Scan for the cell matching the given text and deliver its [X, Y] coordinate at center. 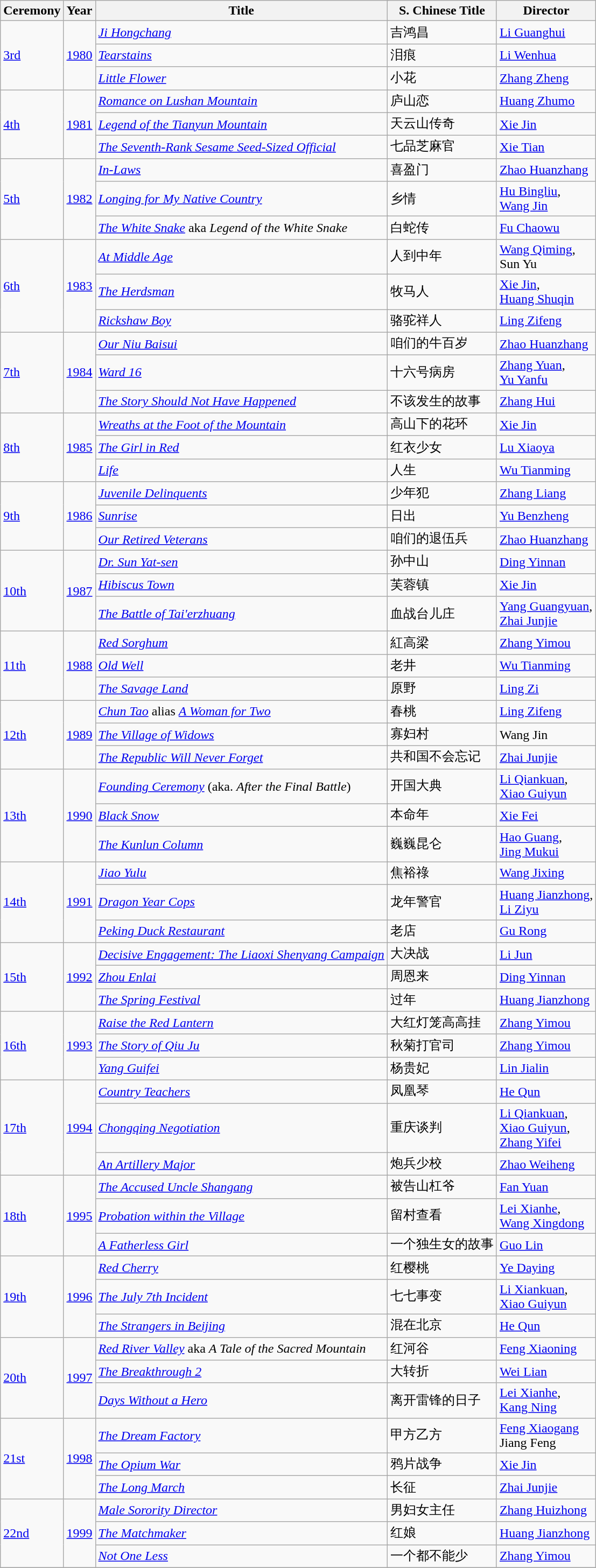
Li Wenhua [546, 55]
Feng Xiaoning [546, 1349]
1998 [80, 1458]
Wang Jin [546, 734]
1985 [80, 447]
原野 [441, 689]
Romance on Lushan Mountain [241, 101]
Li Guanghui [546, 32]
牧马人 [441, 292]
Feng XiaogangJiang Feng [546, 1435]
Li Qiankuan,Xiao Guiyun [546, 786]
Director [546, 11]
Zhang Huizhong [546, 1510]
Yu Benzheng [546, 517]
Zhang Hui [546, 402]
Xie Tian [546, 147]
Jiao Yulu [241, 873]
留村查看 [441, 1215]
1990 [80, 815]
S. Chinese Title [441, 11]
秋菊打官司 [441, 1045]
Xie Fei [546, 815]
红河谷 [441, 1349]
Our Retired Veterans [241, 539]
The Story Should Not Have Happened [241, 402]
Sunrise [241, 517]
Ye Daying [546, 1268]
Little Flower [241, 79]
Zhang Liang [546, 493]
3rd [32, 55]
开国大典 [441, 786]
The Matchmaker [241, 1533]
10th [32, 591]
Ji Hongchang [241, 32]
一个都不能少 [441, 1557]
Lu Xiaoya [546, 448]
咱们的牛百岁 [441, 343]
Juvenile Delinquents [241, 493]
1986 [80, 516]
Zhang Yuan,Yu Yanfu [546, 372]
7th [32, 372]
Old Well [241, 665]
喜盈门 [441, 170]
13th [32, 815]
过年 [441, 1000]
Wang Jixing [546, 873]
孙中山 [441, 562]
离开雷锋的日子 [441, 1401]
Yang Guifei [241, 1069]
七七事变 [441, 1296]
吉鸿昌 [441, 32]
Dragon Year Cops [241, 902]
庐山恋 [441, 101]
Longing for My Native Country [241, 199]
Gu Rong [546, 931]
Hao Guang,Jing Mukui [546, 844]
本命年 [441, 815]
The Girl in Red [241, 448]
The Accused Uncle Shangang [241, 1187]
一个独生女的故事 [441, 1244]
1996 [80, 1297]
红衣少女 [441, 448]
1991 [80, 902]
Yang Guangyuan,Zhai Junjie [546, 614]
The Savage Land [241, 689]
Legend of the Tianyun Mountain [241, 124]
20th [32, 1377]
凤凰琴 [441, 1092]
长征 [441, 1488]
芙蓉镇 [441, 585]
泪痕 [441, 55]
重庆谈判 [441, 1128]
炮兵少校 [441, 1164]
Dr. Sun Yat-sen [241, 562]
大决战 [441, 954]
Lin Jialin [546, 1069]
Wei Lian [546, 1372]
1984 [80, 372]
Chun Tao alias A Woman for Two [241, 712]
少年犯 [441, 493]
Tearstains [241, 55]
9th [32, 516]
In-Laws [241, 170]
Red Cherry [241, 1268]
Huang Zhumo [546, 101]
Ward 16 [241, 372]
Zhang Zheng [546, 79]
22nd [32, 1533]
1983 [80, 285]
The Spring Festival [241, 1000]
老店 [441, 931]
The Seventh-Rank Sesame Seed-Sized Official [241, 147]
Huang Jianzhong,Li Ziyu [546, 902]
混在北京 [441, 1325]
Black Snow [241, 815]
七品芝麻官 [441, 147]
Rickshaw Boy [241, 321]
日出 [441, 517]
咱们的退伍兵 [441, 539]
14th [32, 902]
龙年警官 [441, 902]
Red River Valley aka A Tale of the Sacred Mountain [241, 1349]
The Herdsman [241, 292]
1995 [80, 1216]
男妇女主任 [441, 1510]
杨贵妃 [441, 1069]
Zhao Weiheng [546, 1164]
The Long March [241, 1488]
The Village of Widows [241, 734]
1987 [80, 591]
1993 [80, 1046]
Founding Ceremony (aka. After the Final Battle) [241, 786]
1980 [80, 55]
春桃 [441, 712]
The Dream Factory [241, 1435]
The Breakthrough 2 [241, 1372]
人到中年 [441, 256]
不该发生的故事 [441, 402]
Our Niu Baisui [241, 343]
The Story of Qiu Ju [241, 1045]
天云山传奇 [441, 124]
15th [32, 977]
高山下的花环 [441, 424]
Chongqing Negotiation [241, 1128]
An Artillery Major [241, 1164]
焦裕祿 [441, 873]
Lei Xianhe,Wang Xingdong [546, 1215]
Male Sorority Director [241, 1510]
1989 [80, 734]
大转折 [441, 1372]
Probation within the Village [241, 1215]
Raise the Red Lantern [241, 1023]
Peking Duck Restaurant [241, 931]
红樱桃 [441, 1268]
The Opium War [241, 1464]
Country Teachers [241, 1092]
1994 [80, 1127]
16th [32, 1046]
鸦片战争 [441, 1464]
Wreaths at the Foot of the Mountain [241, 424]
The Kunlun Column [241, 844]
Title [241, 11]
6th [32, 285]
11th [32, 666]
Not One Less [241, 1557]
The Battle of Tai'erzhuang [241, 614]
The July 7th Incident [241, 1296]
紅高梁 [441, 643]
周恩来 [441, 978]
小花 [441, 79]
Ceremony [32, 11]
Days Without a Hero [241, 1401]
19th [32, 1297]
Wang Qiming,Sun Yu [546, 256]
4th [32, 124]
18th [32, 1216]
A Fatherless Girl [241, 1244]
5th [32, 199]
The Republic Will Never Forget [241, 758]
血战台儿庄 [441, 614]
1997 [80, 1377]
Life [241, 470]
Decisive Engagement: The Liaoxi Shenyang Campaign [241, 954]
Lei Xianhe,Kang Ning [546, 1401]
Hu Bingliu,Wang Jin [546, 199]
Fan Yuan [546, 1187]
Li Xiankuan,Xiao Guiyun [546, 1296]
1992 [80, 977]
At Middle Age [241, 256]
寡妇村 [441, 734]
被告山杠爷 [441, 1187]
8th [32, 447]
白蛇传 [441, 228]
Red Sorghum [241, 643]
十六号病房 [441, 372]
Fu Chaowu [546, 228]
Li Jun [546, 954]
Hibiscus Town [241, 585]
12th [32, 734]
Year [80, 11]
Ling Zi [546, 689]
Xie Jin,Huang Shuqin [546, 292]
Zhou Enlai [241, 978]
The White Snake aka Legend of the White Snake [241, 228]
1982 [80, 199]
大红灯笼高高挂 [441, 1023]
Guo Lin [546, 1244]
The Strangers in Beijing [241, 1325]
老井 [441, 665]
巍巍昆仑 [441, 844]
1981 [80, 124]
1999 [80, 1533]
21st [32, 1458]
骆驼祥人 [441, 321]
甲方乙方 [441, 1435]
红娘 [441, 1533]
乡情 [441, 199]
共和国不会忘记 [441, 758]
Li Qiankuan,Xiao Guiyun,Zhang Yifei [546, 1128]
人生 [441, 470]
17th [32, 1127]
1988 [80, 666]
